Provide the (X, Y) coordinate of the cell's center where the given text is located.  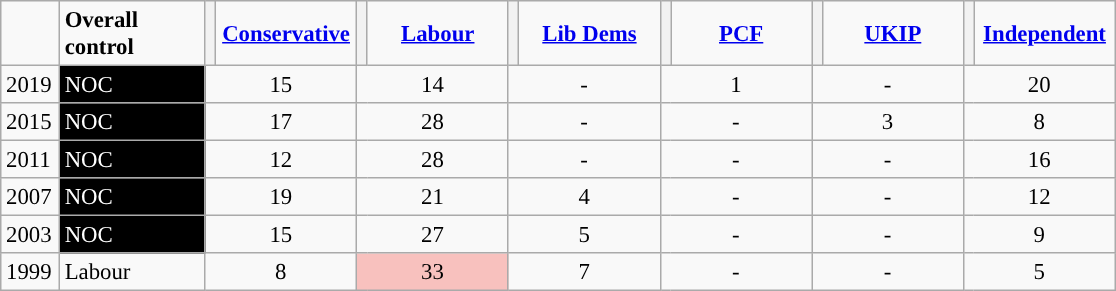
Labour (438, 34)
UKIP (892, 34)
27 (433, 235)
4 (584, 197)
16 (1039, 160)
Conservative (286, 34)
14 (433, 85)
20 (1039, 85)
Overall control (132, 34)
PCF (742, 34)
21 (433, 197)
Lib Dems (590, 34)
8 (1039, 122)
2019 (30, 85)
9 (1039, 235)
17 (281, 122)
2003 (30, 235)
2015 (30, 122)
2011 (30, 160)
5 (584, 235)
2007 (30, 197)
Independent (1044, 34)
1 (736, 85)
3 (888, 122)
19 (281, 197)
